Output the (X, Y) coordinate of the center of the cell containing the given text.  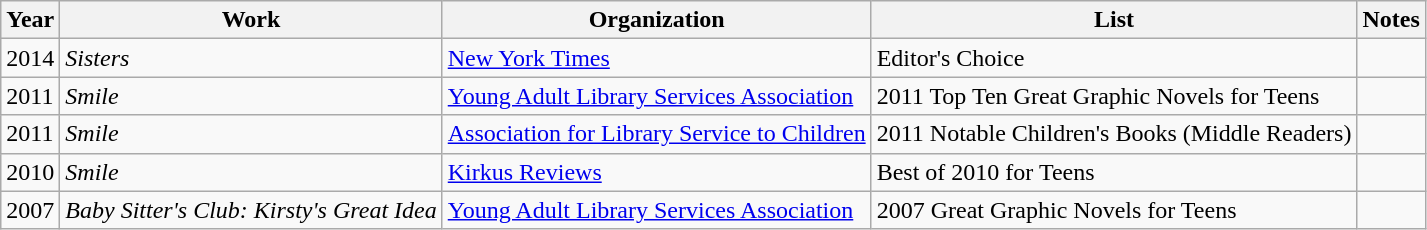
New York Times (656, 58)
Work (251, 20)
2007 (30, 210)
2007 Great Graphic Novels for Teens (1114, 210)
Year (30, 20)
Sisters (251, 58)
Best of 2010 for Teens (1114, 172)
List (1114, 20)
2011 Notable Children's Books (Middle Readers) (1114, 134)
2011 Top Ten Great Graphic Novels for Teens (1114, 96)
Organization (656, 20)
Association for Library Service to Children (656, 134)
Kirkus Reviews (656, 172)
Notes (1391, 20)
Baby Sitter's Club: Kirsty's Great Idea (251, 210)
2010 (30, 172)
2014 (30, 58)
Editor's Choice (1114, 58)
